Return [X, Y] of the center of cell containing provided text 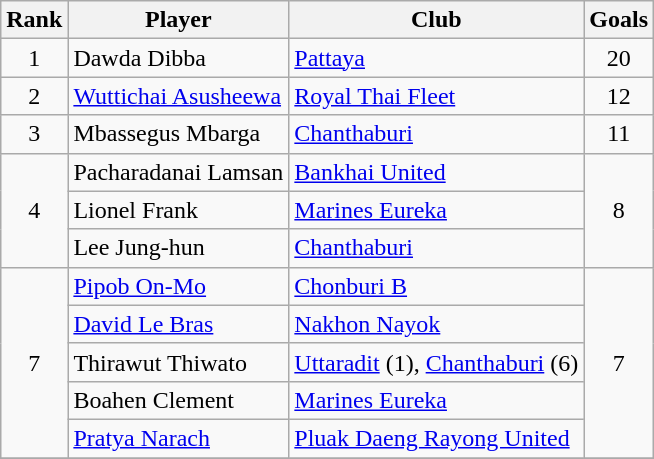
3 [34, 134]
Nakhon Nayok [436, 324]
Pratya Narach [178, 438]
Boahen Clement [178, 400]
Lionel Frank [178, 210]
Bankhai United [436, 172]
Lee Jung-hun [178, 248]
Thirawut Thiwato [178, 362]
Wuttichai Asusheewa [178, 96]
Uttaradit (1), Chanthaburi (6) [436, 362]
1 [34, 58]
2 [34, 96]
Mbassegus Mbarga [178, 134]
20 [619, 58]
David Le Bras [178, 324]
Chonburi B [436, 286]
Player [178, 20]
Pacharadanai Lamsan [178, 172]
Pluak Daeng Rayong United [436, 438]
4 [34, 210]
8 [619, 210]
Goals [619, 20]
Rank [34, 20]
Pipob On-Mo [178, 286]
Club [436, 20]
11 [619, 134]
Pattaya [436, 58]
Dawda Dibba [178, 58]
Royal Thai Fleet [436, 96]
12 [619, 96]
